Search for the cell housing the specified text and yield its (x, y) center coordinate. 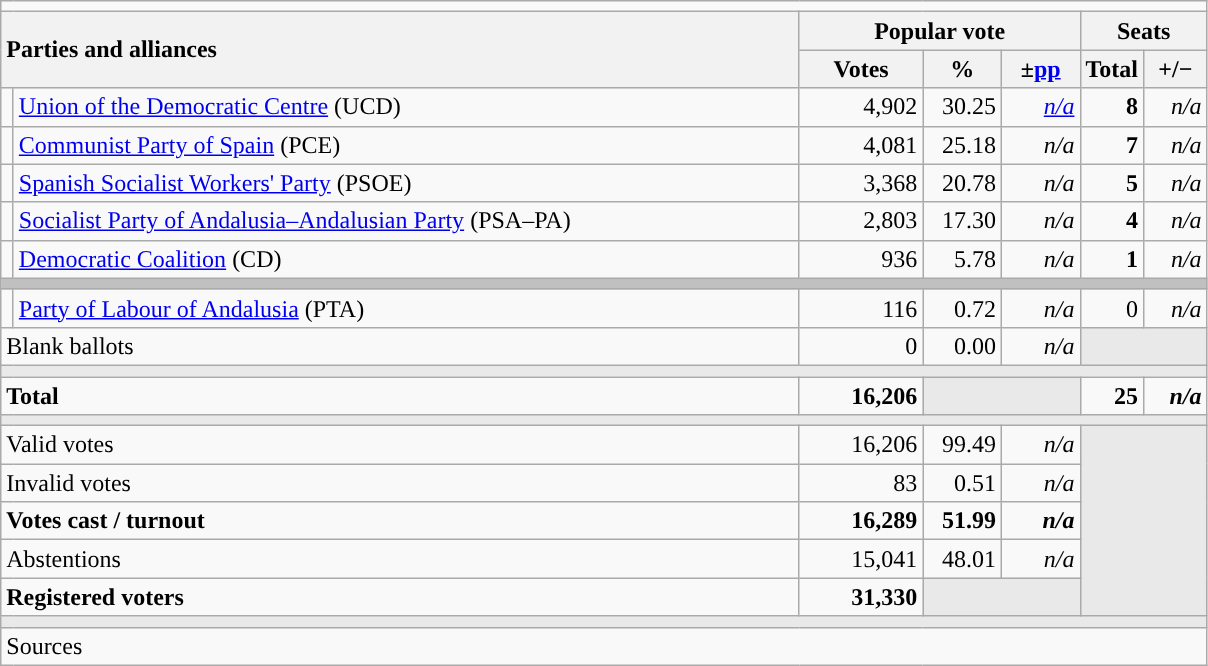
116 (861, 308)
99.49 (962, 445)
16,289 (861, 521)
3,368 (861, 183)
31,330 (861, 597)
Socialist Party of Andalusia–Andalusian Party (PSA–PA) (406, 221)
Abstentions (400, 559)
25 (1112, 395)
51.99 (962, 521)
Popular vote (940, 31)
8 (1112, 107)
5 (1112, 183)
2,803 (861, 221)
Sources (604, 646)
±pp (1040, 69)
Democratic Coalition (CD) (406, 259)
Votes cast / turnout (400, 521)
Valid votes (400, 445)
Spanish Socialist Workers' Party (PSOE) (406, 183)
+/− (1176, 69)
Union of the Democratic Centre (UCD) (406, 107)
25.18 (962, 145)
Blank ballots (400, 346)
Invalid votes (400, 483)
Parties and alliances (400, 50)
20.78 (962, 183)
15,041 (861, 559)
4,902 (861, 107)
1 (1112, 259)
5.78 (962, 259)
4,081 (861, 145)
936 (861, 259)
Party of Labour of Andalusia (PTA) (406, 308)
% (962, 69)
48.01 (962, 559)
7 (1112, 145)
0.51 (962, 483)
Votes (861, 69)
17.30 (962, 221)
Communist Party of Spain (PCE) (406, 145)
0.00 (962, 346)
4 (1112, 221)
0.72 (962, 308)
30.25 (962, 107)
83 (861, 483)
Seats (1144, 31)
Registered voters (400, 597)
